From the cell containing the given text, extract its center point as [X, Y] coordinate. 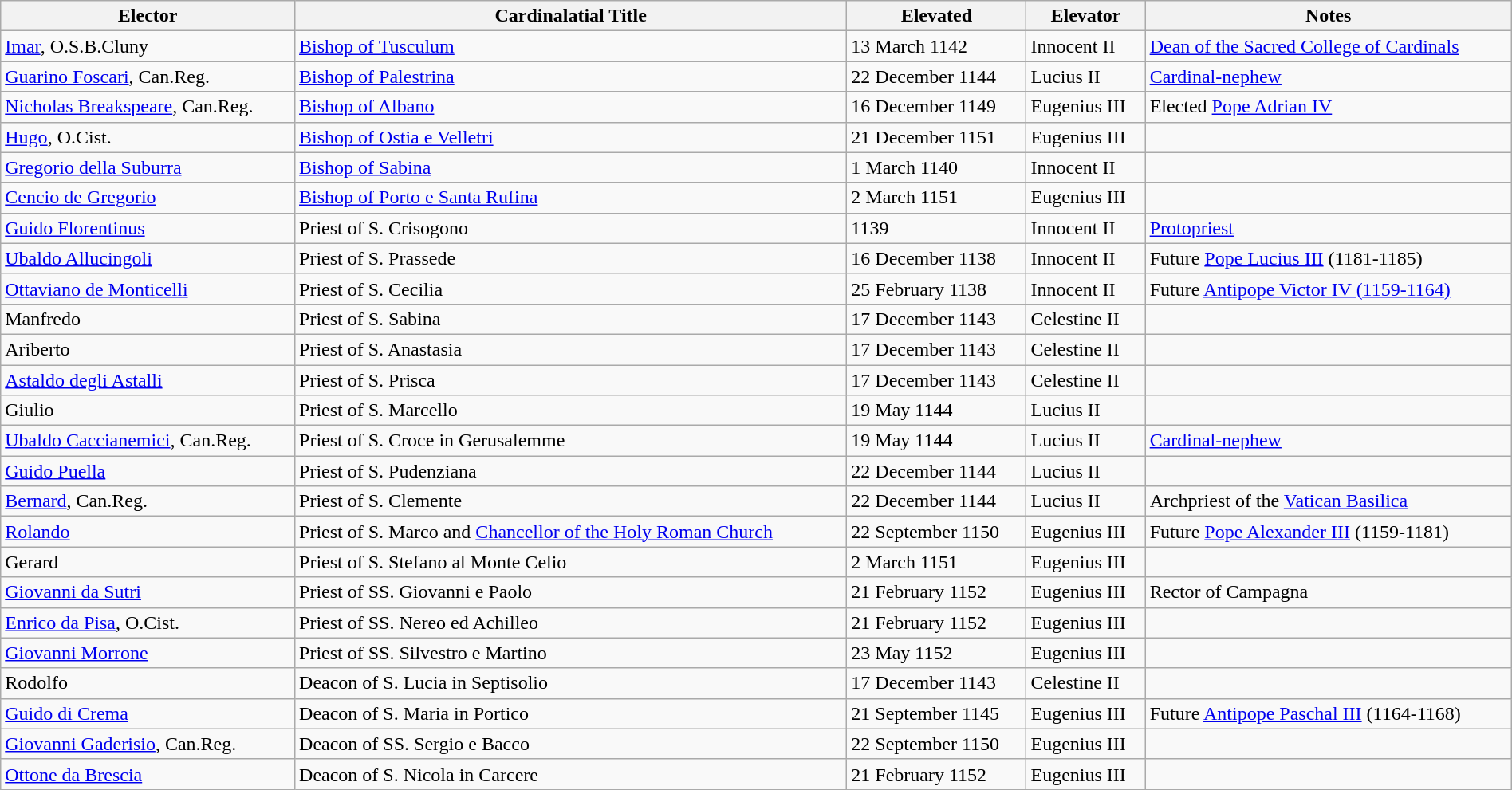
16 December 1149 [936, 107]
Notes [1329, 16]
Priest of S. Prassede [571, 258]
Giovanni da Sutri [148, 592]
Protopriest [1329, 228]
Bernard, Can.Reg. [148, 501]
Priest of S. Stefano al Monte Celio [571, 562]
Giovanni Gaderisio, Can.Reg. [148, 744]
Priest of SS. Giovanni e Paolo [571, 592]
Archpriest of the Vatican Basilica [1329, 501]
Dean of the Sacred College of Cardinals [1329, 46]
1139 [936, 228]
Priest of S. Anastasia [571, 349]
Astaldo degli Astalli [148, 380]
Priest of S. Sabina [571, 319]
Priest of S. Prisca [571, 380]
Hugo, O.Cist. [148, 137]
Cardinalatial Title [571, 16]
Elected Pope Adrian IV [1329, 107]
Enrico da Pisa, O.Cist. [148, 623]
Priest of S. Marcello [571, 411]
Priest of S. Pudenziana [571, 471]
Bishop of Sabina [571, 167]
Ariberto [148, 349]
Rolando [148, 532]
Ottaviano de Monticelli [148, 289]
Giovanni Morrone [148, 653]
Elevator [1086, 16]
Giulio [148, 411]
Ubaldo Allucingoli [148, 258]
Bishop of Ostia e Velletri [571, 137]
Bishop of Palestrina [571, 77]
13 March 1142 [936, 46]
Future Pope Alexander III (1159-1181) [1329, 532]
Bishop of Tusculum [571, 46]
Deacon of S. Nicola in Carcere [571, 774]
Gerard [148, 562]
Priest of S. Clemente [571, 501]
1 March 1140 [936, 167]
Nicholas Breakspeare, Can.Reg. [148, 107]
Priest of S. Marco and Chancellor of the Holy Roman Church [571, 532]
Guido Puella [148, 471]
21 December 1151 [936, 137]
Priest of S. Crisogono [571, 228]
Future Pope Lucius III (1181-1185) [1329, 258]
Rector of Campagna [1329, 592]
Priest of S. Croce in Gerusalemme [571, 441]
Ottone da Brescia [148, 774]
Priest of SS. Nereo ed Achilleo [571, 623]
Deacon of S. Maria in Portico [571, 713]
Elector [148, 16]
Priest of S. Cecilia [571, 289]
Future Antipope Victor IV (1159-1164) [1329, 289]
Gregorio della Suburra [148, 167]
Cencio de Gregorio [148, 198]
16 December 1138 [936, 258]
Guido di Crema [148, 713]
23 May 1152 [936, 653]
Rodolfo [148, 683]
Guarino Foscari, Can.Reg. [148, 77]
Elevated [936, 16]
Bishop of Albano [571, 107]
Deacon of S. Lucia in Septisolio [571, 683]
Bishop of Porto e Santa Rufina [571, 198]
Imar, O.S.B.Cluny [148, 46]
Ubaldo Caccianemici, Can.Reg. [148, 441]
Deacon of SS. Sergio e Bacco [571, 744]
25 February 1138 [936, 289]
Guido Florentinus [148, 228]
Priest of SS. Silvestro e Martino [571, 653]
Future Antipope Paschal III (1164-1168) [1329, 713]
Manfredo [148, 319]
21 September 1145 [936, 713]
